Pinpoint the cell where the given text exists, returning its [X, Y] midpoint coordinate. 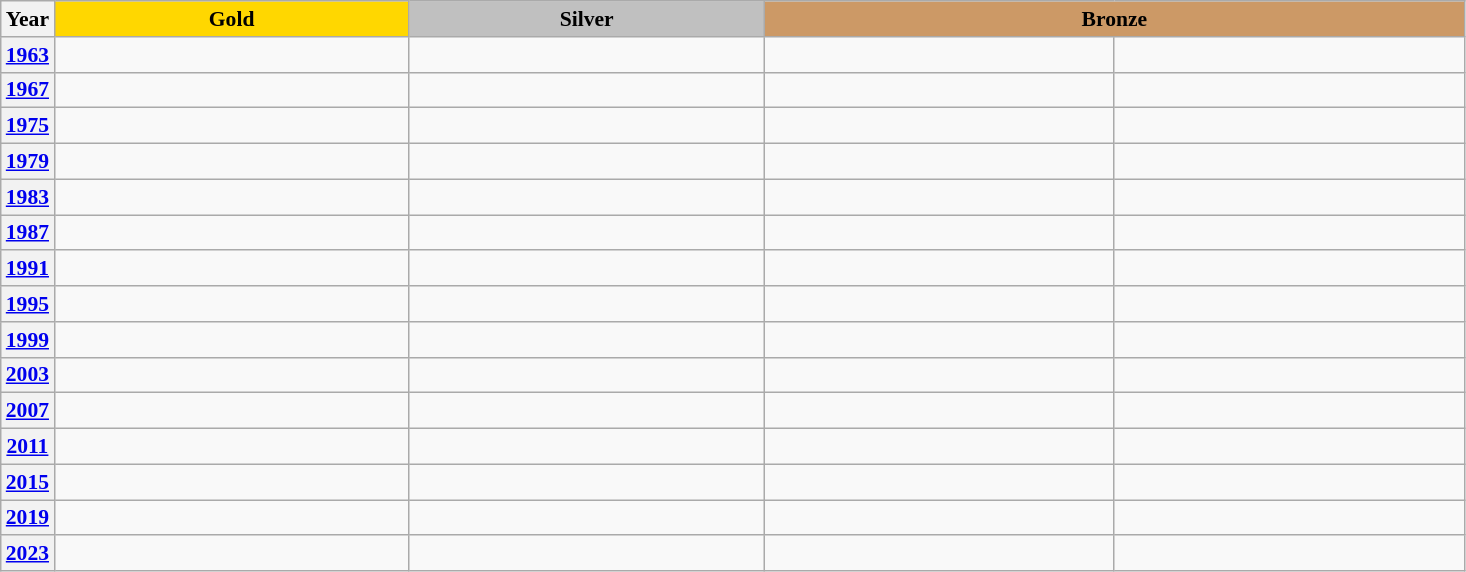
1983 [28, 197]
Silver [586, 19]
1975 [28, 126]
1999 [28, 340]
Bronze [1114, 19]
2015 [28, 482]
Gold [232, 19]
2023 [28, 554]
1963 [28, 55]
1987 [28, 233]
2007 [28, 411]
Year [28, 19]
2019 [28, 518]
2003 [28, 375]
1995 [28, 304]
1967 [28, 90]
2011 [28, 447]
1979 [28, 162]
1991 [28, 269]
